For the text-containing cell, return its midpoint in (x, y) coordinate format. 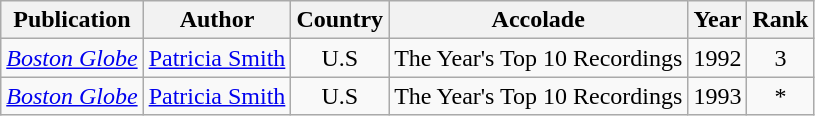
Rank (780, 20)
Country (340, 20)
1993 (718, 96)
3 (780, 58)
Author (217, 20)
Year (718, 20)
1992 (718, 58)
Publication (72, 20)
Accolade (538, 20)
* (780, 96)
